Return [x, y] of the center of cell containing provided text 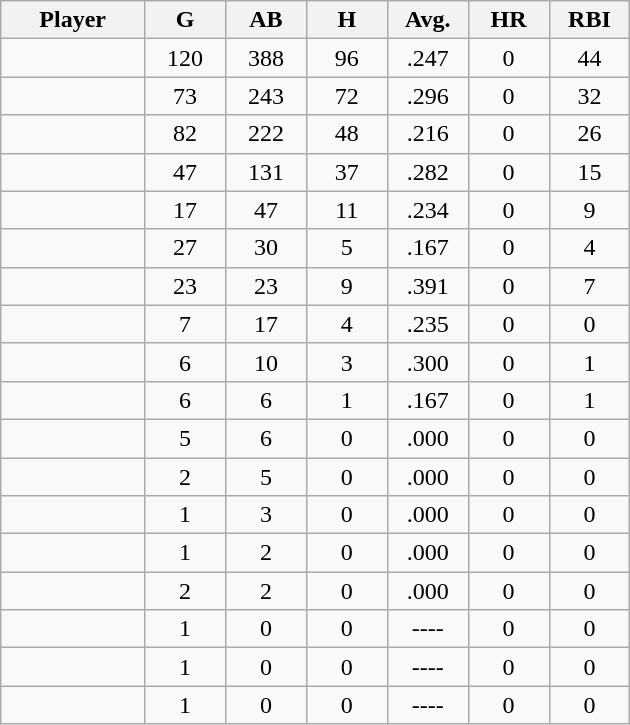
Avg. [428, 20]
243 [266, 96]
AB [266, 20]
Player [73, 20]
26 [590, 134]
.216 [428, 134]
27 [186, 248]
82 [186, 134]
32 [590, 96]
15 [590, 172]
.300 [428, 362]
73 [186, 96]
.296 [428, 96]
.247 [428, 58]
72 [346, 96]
RBI [590, 20]
131 [266, 172]
37 [346, 172]
H [346, 20]
G [186, 20]
388 [266, 58]
11 [346, 210]
44 [590, 58]
.391 [428, 286]
.282 [428, 172]
96 [346, 58]
HR [508, 20]
.234 [428, 210]
30 [266, 248]
.235 [428, 324]
120 [186, 58]
10 [266, 362]
222 [266, 134]
48 [346, 134]
